Search for the cell housing the specified text and yield its (x, y) center coordinate. 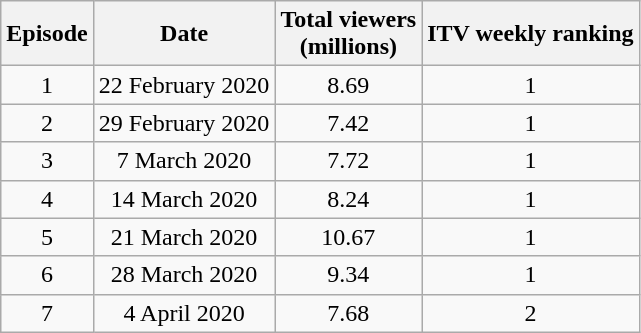
9.34 (348, 275)
8.69 (348, 85)
28 March 2020 (184, 275)
Episode (47, 34)
7 (47, 313)
4 (47, 199)
3 (47, 161)
29 February 2020 (184, 123)
6 (47, 275)
7.42 (348, 123)
10.67 (348, 237)
5 (47, 237)
4 April 2020 (184, 313)
21 March 2020 (184, 237)
Total viewers (millions) (348, 34)
Date (184, 34)
8.24 (348, 199)
22 February 2020 (184, 85)
7 March 2020 (184, 161)
ITV weekly ranking (530, 34)
14 March 2020 (184, 199)
7.68 (348, 313)
7.72 (348, 161)
